Provide the [x, y] coordinate of the cell's center where the given text is located.  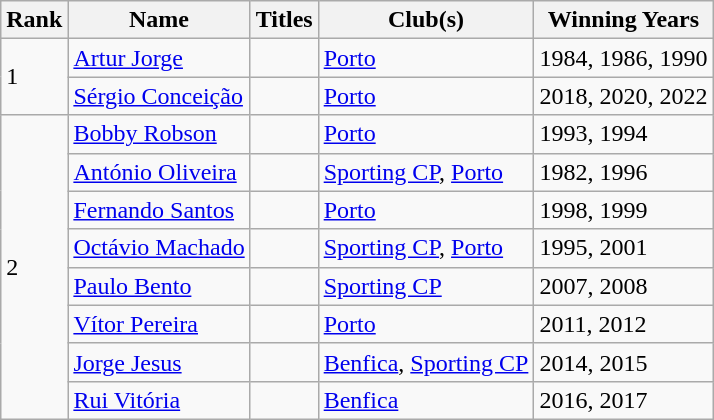
2014, 2015 [624, 362]
Club(s) [426, 20]
Octávio Machado [159, 248]
António Oliveira [159, 172]
1982, 1996 [624, 172]
Jorge Jesus [159, 362]
Benfica [426, 400]
Rui Vitória [159, 400]
Fernando Santos [159, 210]
Sérgio Conceição [159, 96]
1995, 2001 [624, 248]
Name [159, 20]
2011, 2012 [624, 324]
2016, 2017 [624, 400]
2007, 2008 [624, 286]
2 [34, 267]
Titles [284, 20]
1998, 1999 [624, 210]
1993, 1994 [624, 134]
Vítor Pereira [159, 324]
Benfica, Sporting CP [426, 362]
Bobby Robson [159, 134]
Rank [34, 20]
Paulo Bento [159, 286]
Artur Jorge [159, 58]
1984, 1986, 1990 [624, 58]
Winning Years [624, 20]
2018, 2020, 2022 [624, 96]
1 [34, 77]
Sporting CP [426, 286]
